From the cell containing the given text, extract its center point as (x, y) coordinate. 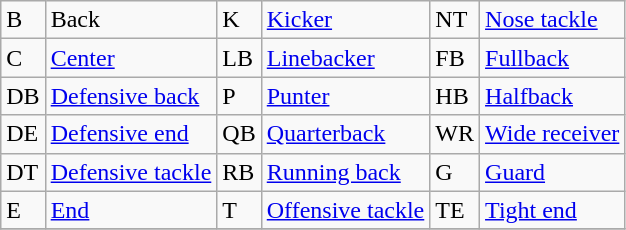
DE (23, 134)
B (23, 20)
Back (131, 20)
Punter (346, 96)
TE (455, 210)
K (239, 20)
Defensive end (131, 134)
WR (455, 134)
Quarterback (346, 134)
C (23, 58)
Guard (552, 172)
QB (239, 134)
DB (23, 96)
Defensive tackle (131, 172)
RB (239, 172)
NT (455, 20)
E (23, 210)
Wide receiver (552, 134)
HB (455, 96)
P (239, 96)
Halfback (552, 96)
FB (455, 58)
Center (131, 58)
Offensive tackle (346, 210)
G (455, 172)
LB (239, 58)
Nose tackle (552, 20)
T (239, 210)
Kicker (346, 20)
Defensive back (131, 96)
Fullback (552, 58)
Tight end (552, 210)
Running back (346, 172)
DT (23, 172)
Linebacker (346, 58)
End (131, 210)
